Scan for the cell matching the given text and deliver its [x, y] coordinate at center. 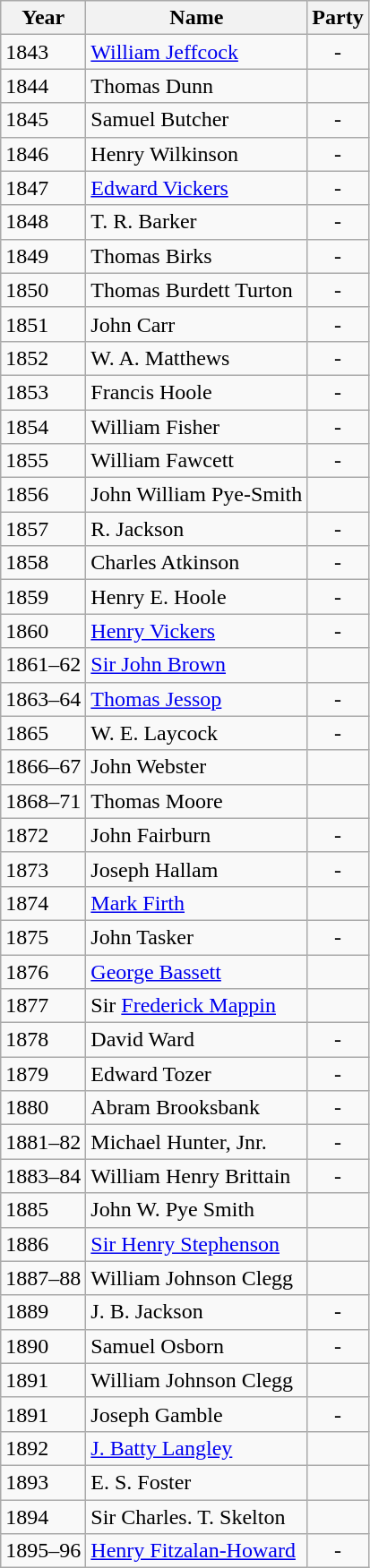
Joseph Hallam [197, 869]
Samuel Butcher [197, 120]
1861–62 [43, 665]
Sir Henry Stephenson [197, 1244]
1890 [43, 1346]
1857 [43, 529]
1843 [43, 52]
1846 [43, 154]
1868–71 [43, 801]
John Webster [197, 767]
1872 [43, 835]
1876 [43, 971]
1859 [43, 597]
1848 [43, 222]
Joseph Gamble [197, 1414]
1887–88 [43, 1278]
1874 [43, 903]
1883–84 [43, 1176]
1889 [43, 1312]
Sir John Brown [197, 665]
1880 [43, 1108]
Henry Fitzalan-Howard [197, 1551]
1863–64 [43, 699]
1885 [43, 1210]
Party [338, 18]
1851 [43, 324]
1844 [43, 86]
George Bassett [197, 971]
Thomas Dunn [197, 86]
1866–67 [43, 767]
Thomas Jessop [197, 699]
John William Pye-Smith [197, 495]
W. A. Matthews [197, 358]
Sir Charles. T. Skelton [197, 1517]
1881–82 [43, 1142]
1879 [43, 1074]
Henry Wilkinson [197, 154]
J. B. Jackson [197, 1312]
1849 [43, 256]
1895–96 [43, 1551]
Edward Tozer [197, 1074]
Thomas Birks [197, 256]
John W. Pye Smith [197, 1210]
1852 [43, 358]
Francis Hoole [197, 392]
William Fisher [197, 427]
Thomas Moore [197, 801]
Henry E. Hoole [197, 597]
1860 [43, 631]
1878 [43, 1040]
1847 [43, 188]
1875 [43, 937]
William Fawcett [197, 461]
John Carr [197, 324]
Mark Firth [197, 903]
1854 [43, 427]
1865 [43, 733]
E. S. Foster [197, 1482]
1873 [43, 869]
J. Batty Langley [197, 1448]
1850 [43, 290]
1858 [43, 563]
William Henry Brittain [197, 1176]
1877 [43, 1006]
1886 [43, 1244]
1845 [43, 120]
1894 [43, 1517]
Edward Vickers [197, 188]
Michael Hunter, Jnr. [197, 1142]
David Ward [197, 1040]
1893 [43, 1482]
W. E. Laycock [197, 733]
1853 [43, 392]
Henry Vickers [197, 631]
Charles Atkinson [197, 563]
William Jeffcock [197, 52]
Sir Frederick Mappin [197, 1006]
1892 [43, 1448]
John Fairburn [197, 835]
1856 [43, 495]
Year [43, 18]
Samuel Osborn [197, 1346]
Thomas Burdett Turton [197, 290]
Abram Brooksbank [197, 1108]
John Tasker [197, 937]
Name [197, 18]
T. R. Barker [197, 222]
1855 [43, 461]
R. Jackson [197, 529]
